Pinpoint the cell where the given text exists, returning its [X, Y] midpoint coordinate. 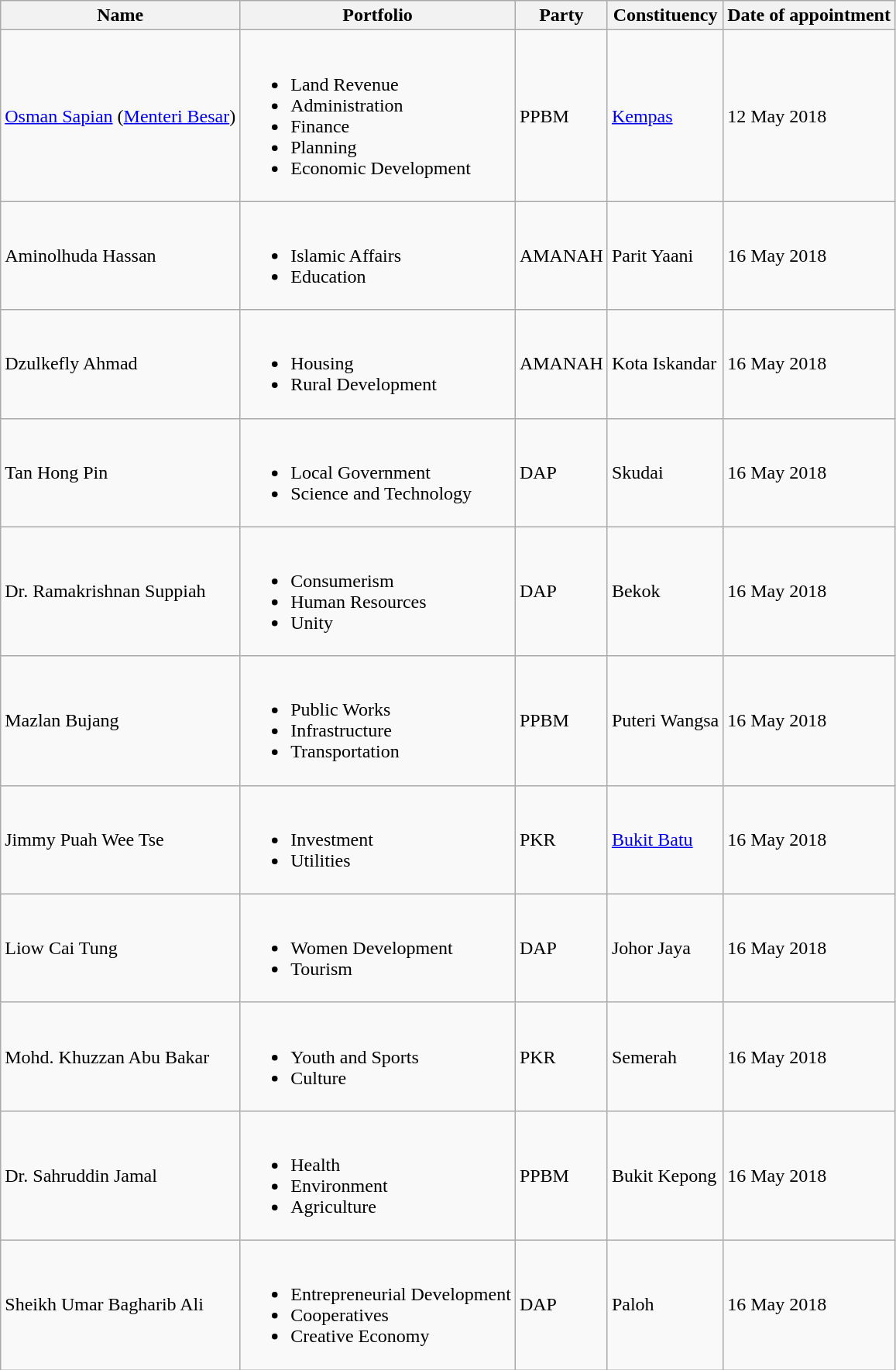
Islamic AffairsEducation [378, 256]
Women DevelopmentTourism [378, 948]
Aminolhuda Hassan [121, 256]
HousingRural Development [378, 364]
Dzulkefly Ahmad [121, 364]
Johor Jaya [664, 948]
Land RevenueAdministrationFinancePlanningEconomic Development [378, 116]
Skudai [664, 472]
Portfolio [378, 15]
Bekok [664, 592]
Tan Hong Pin [121, 472]
Parit Yaani [664, 256]
Liow Cai Tung [121, 948]
Jimmy Puah Wee Tse [121, 840]
Bukit Kepong [664, 1176]
Public WorksInfrastructureTransportation [378, 720]
Paloh [664, 1304]
Dr. Ramakrishnan Suppiah [121, 592]
Dr. Sahruddin Jamal [121, 1176]
Mohd. Khuzzan Abu Bakar [121, 1056]
Sheikh Umar Bagharib Ali [121, 1304]
Name [121, 15]
Semerah [664, 1056]
12 May 2018 [809, 116]
InvestmentUtilities [378, 840]
Puteri Wangsa [664, 720]
Entrepreneurial DevelopmentCooperativesCreative Economy [378, 1304]
HealthEnvironmentAgriculture [378, 1176]
Osman Sapian (Menteri Besar) [121, 116]
Party [561, 15]
ConsumerismHuman ResourcesUnity [378, 592]
Youth and SportsCulture [378, 1056]
Date of appointment [809, 15]
Kempas [664, 116]
Mazlan Bujang [121, 720]
Constituency [664, 15]
Bukit Batu [664, 840]
Kota Iskandar [664, 364]
Local GovernmentScience and Technology [378, 472]
